Scan for the cell matching the given text and deliver its (X, Y) coordinate at center. 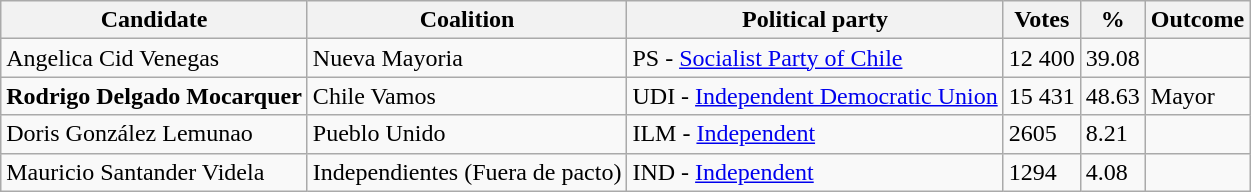
Rodrigo Delgado Mocarquer (154, 96)
PS - Socialist Party of Chile (815, 58)
ILM - Independent (815, 134)
Angelica Cid Venegas (154, 58)
Candidate (154, 20)
Nueva Mayoria (467, 58)
Votes (1042, 20)
2605 (1042, 134)
12 400 (1042, 58)
Political party (815, 20)
Doris González Lemunao (154, 134)
Mayor (1197, 96)
1294 (1042, 172)
4.08 (1112, 172)
15 431 (1042, 96)
IND - Independent (815, 172)
Pueblo Unido (467, 134)
Outcome (1197, 20)
Chile Vamos (467, 96)
48.63 (1112, 96)
% (1112, 20)
Coalition (467, 20)
8.21 (1112, 134)
UDI - Independent Democratic Union (815, 96)
Mauricio Santander Videla (154, 172)
Independientes (Fuera de pacto) (467, 172)
39.08 (1112, 58)
